Locate the cell with the specified text and output its [X, Y] center coordinate. 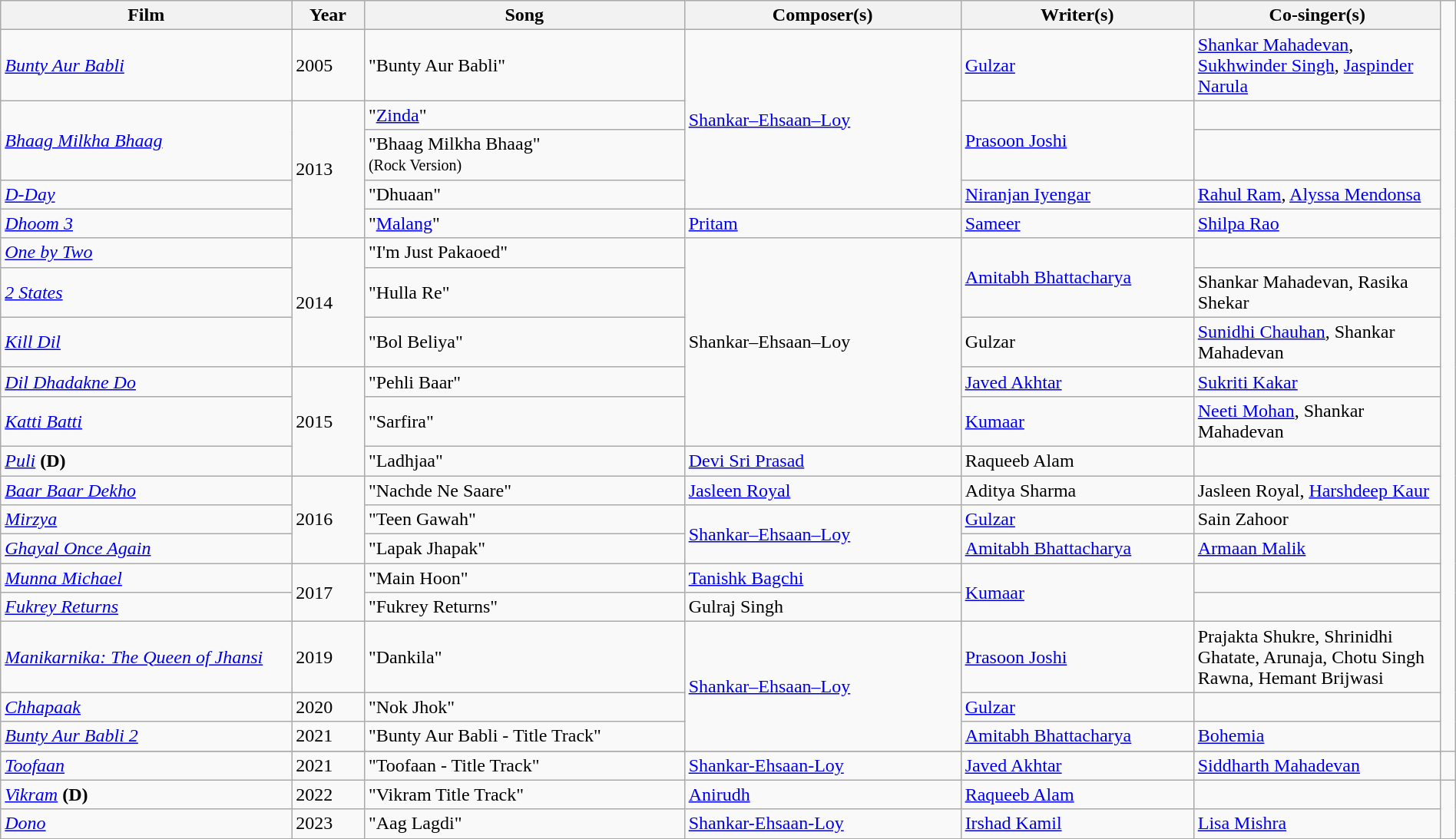
Film [146, 15]
Writer(s) [1077, 15]
2015 [329, 421]
Irshad Kamil [1077, 824]
Manikarnika: The Queen of Jhansi [146, 657]
Bohemia [1317, 736]
2016 [329, 520]
Puli (D) [146, 461]
Sain Zahoor [1317, 520]
Jasleen Royal [822, 491]
Devi Sri Prasad [822, 461]
Anirudh [822, 794]
"Bol Beliya" [524, 342]
"Main Hoon" [524, 578]
"Aag Lagdi" [524, 824]
"Toofaan - Title Track" [524, 765]
Song [524, 15]
"Hulla Re" [524, 292]
Ghayal Once Again [146, 549]
Vikram (D) [146, 794]
Bhaag Milkha Bhaag [146, 140]
"Bunty Aur Babli" [524, 65]
D-Day [146, 194]
2022 [329, 794]
Gulraj Singh [822, 607]
"Malang" [524, 223]
"Teen Gawah" [524, 520]
Lisa Mishra [1317, 824]
"Vikram Title Track" [524, 794]
Baar Baar Dekho [146, 491]
"Nok Jhok" [524, 707]
2020 [329, 707]
2019 [329, 657]
Fukrey Returns [146, 607]
"Dankila" [524, 657]
Sunidhi Chauhan, Shankar Mahadevan [1317, 342]
Composer(s) [822, 15]
"Ladhjaa" [524, 461]
Shilpa Rao [1317, 223]
One by Two [146, 253]
Sameer [1077, 223]
Dil Dhadakne Do [146, 382]
Pritam [822, 223]
Kill Dil [146, 342]
Dono [146, 824]
Co-singer(s) [1317, 15]
Siddharth Mahadevan [1317, 765]
"I'm Just Pakaoed" [524, 253]
"Zinda" [524, 115]
2 States [146, 292]
Chhapaak [146, 707]
2017 [329, 593]
Rahul Ram, Alyssa Mendonsa [1317, 194]
Bunty Aur Babli 2 [146, 736]
2014 [329, 302]
Niranjan Iyengar [1077, 194]
2013 [329, 169]
Year [329, 15]
Sukriti Kakar [1317, 382]
2023 [329, 824]
"Lapak Jhapak" [524, 549]
Dhoom 3 [146, 223]
Katti Batti [146, 421]
Shankar Mahadevan, Sukhwinder Singh, Jaspinder Narula [1317, 65]
"Sarfira" [524, 421]
Shankar Mahadevan, Rasika Shekar [1317, 292]
"Bhaag Milkha Bhaag"(Rock Version) [524, 155]
Neeti Mohan, Shankar Mahadevan [1317, 421]
"Fukrey Returns" [524, 607]
2005 [329, 65]
"Pehli Baar" [524, 382]
Jasleen Royal, Harshdeep Kaur [1317, 491]
Munna Michael [146, 578]
Aditya Sharma [1077, 491]
"Dhuaan" [524, 194]
Armaan Malik [1317, 549]
"Nachde Ne Saare" [524, 491]
Prajakta Shukre, Shrinidhi Ghatate, Arunaja, Chotu Singh Rawna, Hemant Brijwasi [1317, 657]
Toofaan [146, 765]
"Bunty Aur Babli - Title Track" [524, 736]
Mirzya [146, 520]
Bunty Aur Babli [146, 65]
Tanishk Bagchi [822, 578]
